Return [X, Y] of the center of cell containing provided text 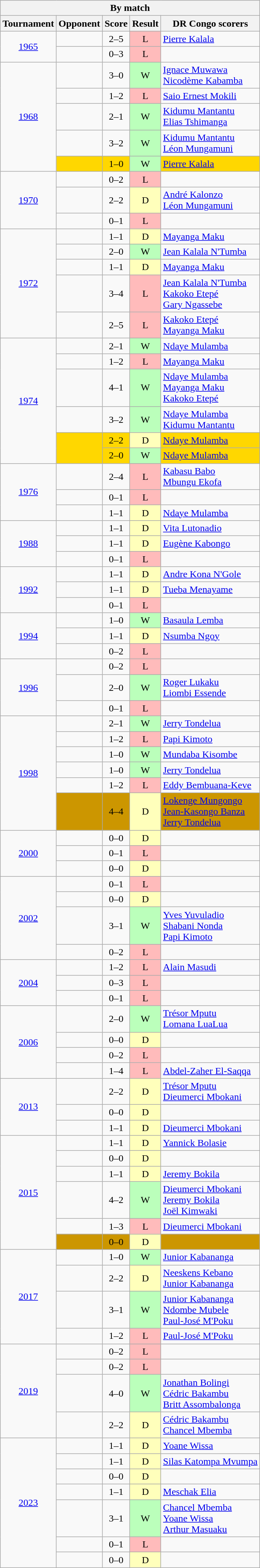
Tournament [28, 23]
Ndaye Mulamba Kidumu Mantantu [210, 420]
2–4 [116, 476]
Neeskens Kebano Junior Kabananga [210, 1278]
Paul-José M'Poku [210, 1336]
Vita Lutonadio [210, 528]
1976 [28, 492]
Eugène Kabongo [210, 543]
André Kalonzo Léon Mungamuni [210, 200]
2023 [28, 1503]
Dieumerci Mbokani Jeremy Bokila Joël Kimwaki [210, 1200]
Alain Masudi [210, 967]
Score [116, 23]
Silas Katompa Mvumpa [210, 1461]
Jonathan Bolingi Cédric Bakambu Britt Assombalonga [210, 1393]
Tueba Menayame [210, 590]
Basaula Lemba [210, 620]
Kidumu Mantantu Elias Tshimanga [210, 116]
4–0 [116, 1393]
1974 [28, 401]
Junior Kabananga Ndombe Mubele Paul-José M'Poku [210, 1310]
Andre Kona N'Gole [210, 574]
2006 [28, 1042]
4–1 [116, 388]
2017 [28, 1297]
2019 [28, 1391]
Lokenge Mungongo Jean-Kasongo Banza Jerry Tondelua [210, 811]
4–2 [116, 1200]
1998 [28, 773]
Ignace Muwawa Nicodème Kabamba [210, 75]
DR Congo scorers [210, 23]
Papi Kimoto [210, 739]
2002 [28, 918]
1996 [28, 687]
2013 [28, 1107]
Yannick Bolasie [210, 1143]
1968 [28, 116]
Saio Ernest Mokili [210, 96]
Kakoko Etepé Mayanga Maku [210, 325]
Yoane Wissa [210, 1446]
Ndaye Mulamba Mayanga Maku Kakoko Etepé [210, 388]
Opponent [79, 23]
Trésor Mputu Lomana LuaLua [210, 1019]
Chancel Mbemba Yoane Wissa Arthur Masuaku [210, 1518]
Junior Kabananga [210, 1257]
Kabasu Babo Mbungu Ekofa [210, 476]
2004 [28, 983]
1–3 [116, 1226]
Abdel-Zaher El-Saqqa [210, 1070]
1972 [28, 284]
3–0 [116, 75]
3–4 [116, 293]
Jeremy Bokila [210, 1174]
1965 [28, 46]
Mundaba Kisombe [210, 754]
1970 [28, 200]
4–4 [116, 811]
Jean Kalala N'Tumba [210, 252]
Nsumba Ngoy [210, 636]
2015 [28, 1192]
1–4 [116, 1070]
Trésor Mputu Dieumerci Mbokani [210, 1091]
Cédric Bakambu Chancel Mbemba [210, 1424]
2000 [28, 853]
Eddy Bembuana-Keve [210, 785]
Kidumu Mantantu Léon Mungamuni [210, 143]
Roger Lukaku Liombi Essende [210, 687]
Result [145, 23]
By match [130, 8]
Jean Kalala N'Tumba Kakoko Etepé Gary Ngassebe [210, 293]
1992 [28, 590]
Meschak Elia [210, 1492]
1988 [28, 543]
Yves Yuvuladio Shabani Nonda Papi Kimoto [210, 926]
1994 [28, 636]
